Identify which cell holds the provided text, then report its [x, y] central coordinate. 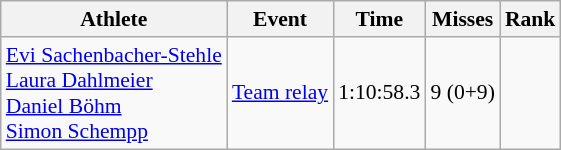
1:10:58.3 [379, 93]
Evi Sachenbacher-StehleLaura DahlmeierDaniel BöhmSimon Schempp [114, 93]
Time [379, 19]
9 (0+9) [462, 93]
Athlete [114, 19]
Team relay [280, 93]
Misses [462, 19]
Rank [530, 19]
Event [280, 19]
